Search for the cell housing the specified text and yield its [x, y] center coordinate. 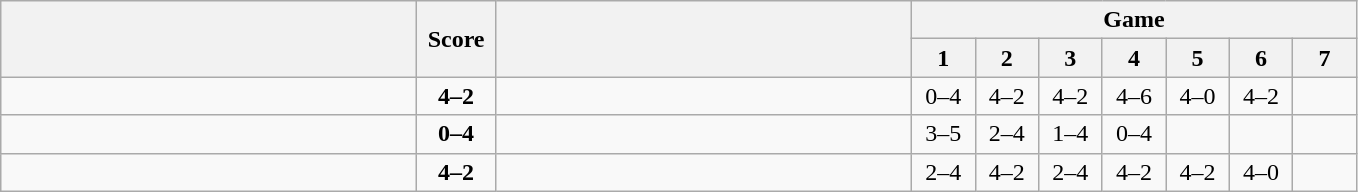
5 [1198, 58]
6 [1261, 58]
3–5 [943, 134]
1–4 [1071, 134]
1 [943, 58]
Score [456, 39]
2 [1007, 58]
3 [1071, 58]
Game [1134, 20]
7 [1325, 58]
4 [1134, 58]
4–6 [1134, 96]
